Provide the [x, y] coordinate of the cell's center where the given text is located.  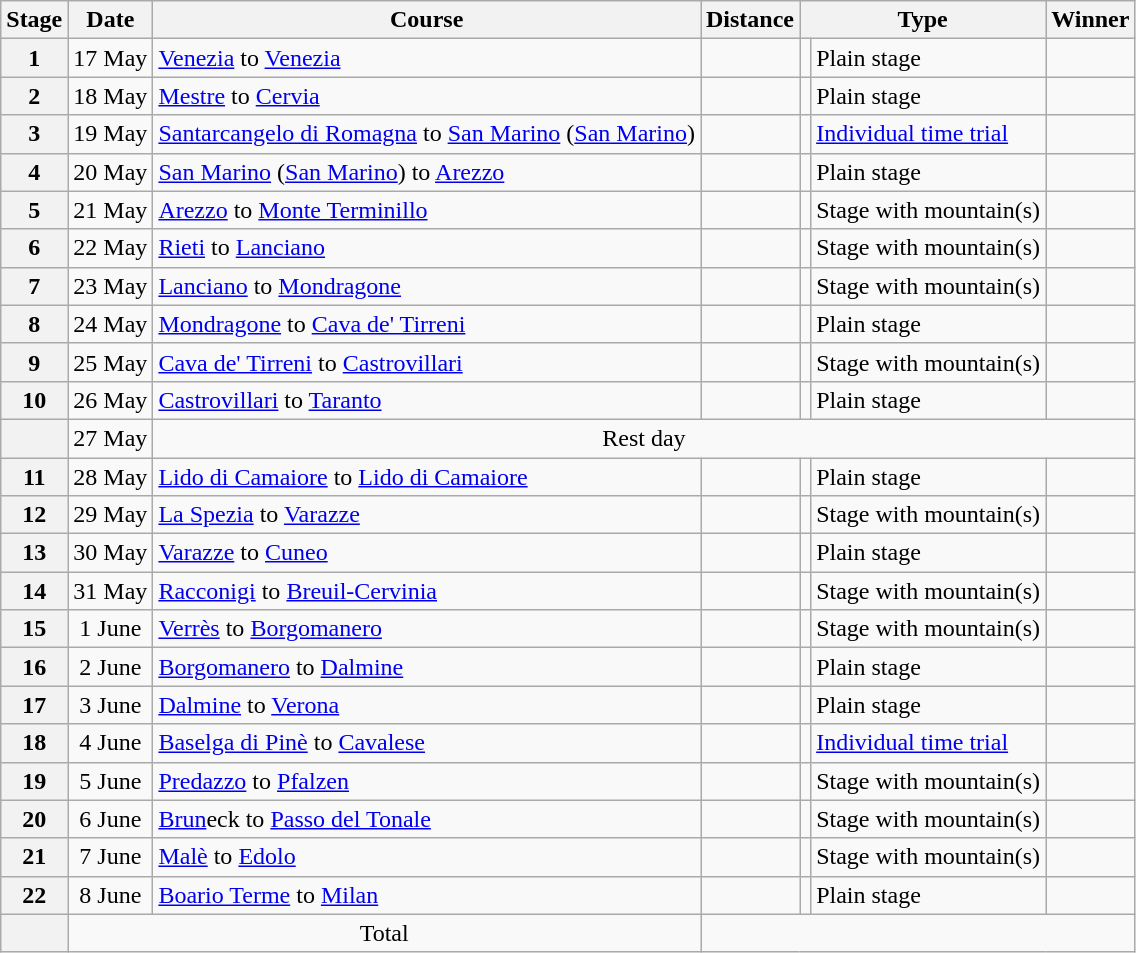
Total [384, 933]
Lanciano to Mondragone [427, 286]
Dalmine to Verona [427, 705]
14 [34, 591]
Course [427, 20]
Mestre to Cervia [427, 96]
11 [34, 477]
18 May [110, 96]
1 [34, 58]
Mondragone to Cava de' Tirreni [427, 324]
21 [34, 857]
17 [34, 705]
Bruneck to Passo del Tonale [427, 819]
25 May [110, 362]
20 [34, 819]
Boario Terme to Milan [427, 895]
27 May [110, 438]
20 May [110, 172]
5 June [110, 781]
Stage [34, 20]
Type [923, 20]
Malè to Edolo [427, 857]
30 May [110, 553]
2 June [110, 667]
28 May [110, 477]
4 [34, 172]
19 May [110, 134]
7 June [110, 857]
Predazzo to Pfalzen [427, 781]
Baselga di Pinè to Cavalese [427, 743]
2 [34, 96]
Winner [1090, 20]
15 [34, 629]
31 May [110, 591]
Rieti to Lanciano [427, 248]
26 May [110, 400]
8 [34, 324]
18 [34, 743]
Date [110, 20]
San Marino (San Marino) to Arezzo [427, 172]
23 May [110, 286]
10 [34, 400]
21 May [110, 210]
Santarcangelo di Romagna to San Marino (San Marino) [427, 134]
Distance [750, 20]
29 May [110, 515]
7 [34, 286]
6 June [110, 819]
22 May [110, 248]
8 June [110, 895]
3 [34, 134]
24 May [110, 324]
Cava de' Tirreni to Castrovillari [427, 362]
6 [34, 248]
Castrovillari to Taranto [427, 400]
5 [34, 210]
Varazze to Cuneo [427, 553]
La Spezia to Varazze [427, 515]
4 June [110, 743]
17 May [110, 58]
Verrès to Borgomanero [427, 629]
Lido di Camaiore to Lido di Camaiore [427, 477]
Venezia to Venezia [427, 58]
3 June [110, 705]
13 [34, 553]
22 [34, 895]
Racconigi to Breuil-Cervinia [427, 591]
Arezzo to Monte Terminillo [427, 210]
1 June [110, 629]
19 [34, 781]
9 [34, 362]
Rest day [644, 438]
12 [34, 515]
16 [34, 667]
Borgomanero to Dalmine [427, 667]
